Capture the cell that displays the provided text and extract its (X, Y) central coordinate. 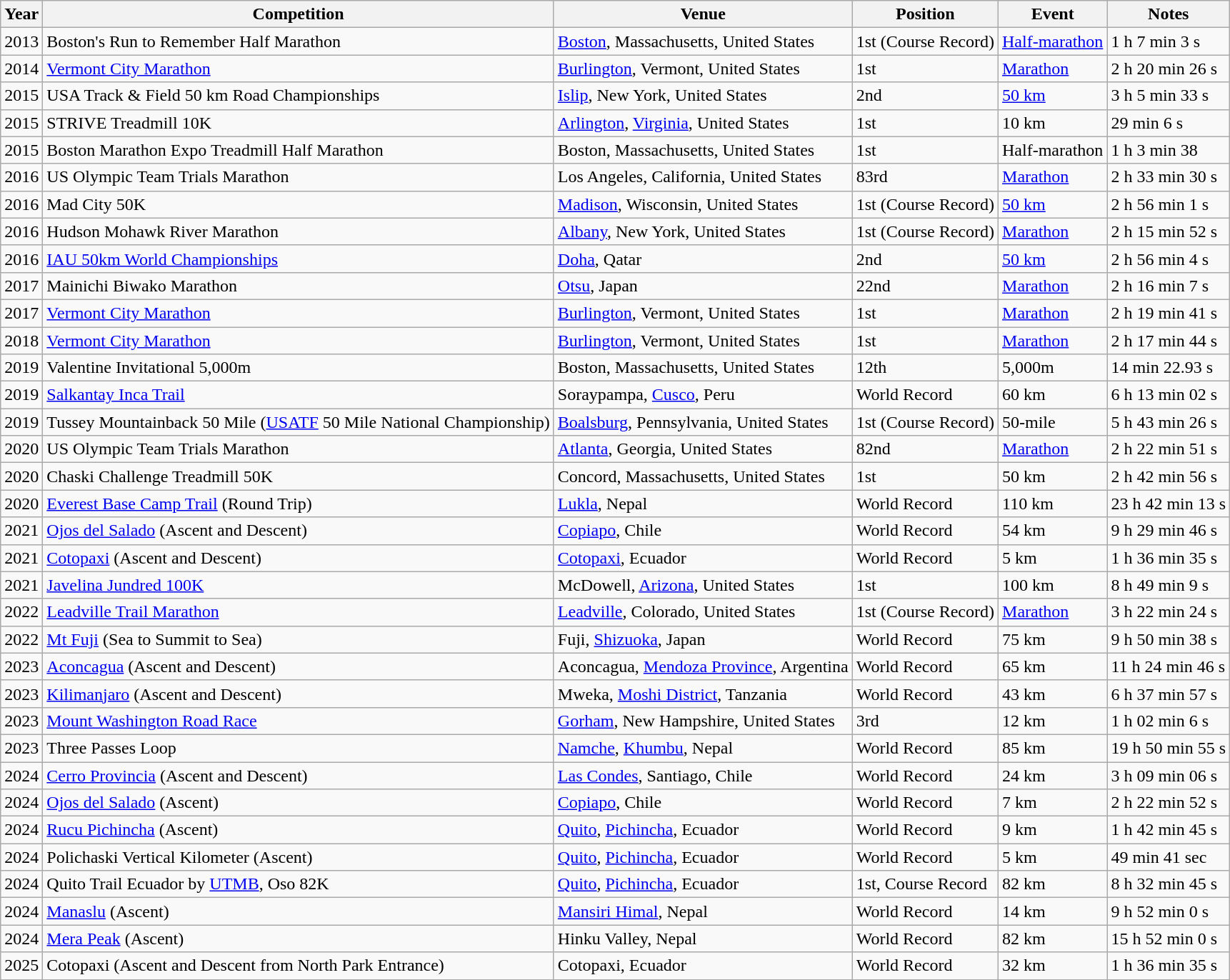
Ojos del Salado (Ascent and Descent) (299, 531)
2014 (21, 69)
Mt Fuji (Sea to Summit to Sea) (299, 639)
Islip, New York, United States (703, 96)
Year (21, 14)
Tussey Mountainback 50 Mile (USATF 50 Mile National Championship) (299, 422)
12th (925, 368)
Polichaski Vertical Kilometer (Ascent) (299, 857)
Manaslu (Ascent) (299, 911)
Hudson Mohawk River Marathon (299, 231)
2 h 42 min 56 s (1169, 476)
Venue (703, 14)
54 km (1053, 531)
Namche, Khumbu, Nepal (703, 748)
1st, Course Record (925, 884)
5,000m (1053, 368)
Leadville, Colorado, United States (703, 612)
Mad City 50K (299, 204)
6 h 37 min 57 s (1169, 694)
9 km (1053, 830)
Competition (299, 14)
Soraypampa, Cusco, Peru (703, 395)
1 h 42 min 45 s (1169, 830)
2 h 15 min 52 s (1169, 231)
22nd (925, 286)
Aconcagua (Ascent and Descent) (299, 666)
2 h 19 min 41 s (1169, 313)
65 km (1053, 666)
5 h 43 min 26 s (1169, 422)
2013 (21, 41)
14 km (1053, 911)
Valentine Invitational 5,000m (299, 368)
3 h 09 min 06 s (1169, 775)
2 h 33 min 30 s (1169, 177)
USA Track & Field 50 km Road Championships (299, 96)
9 h 29 min 46 s (1169, 531)
McDowell, Arizona, United States (703, 585)
Salkantay Inca Trail (299, 395)
8 h 49 min 9 s (1169, 585)
Las Condes, Santiago, Chile (703, 775)
STRIVE Treadmill 10K (299, 123)
Mount Washington Road Race (299, 721)
10 km (1053, 123)
Concord, Massachusetts, United States (703, 476)
Mera Peak (Ascent) (299, 939)
Event (1053, 14)
2 h 20 min 26 s (1169, 69)
3rd (925, 721)
Three Passes Loop (299, 748)
Los Angeles, California, United States (703, 177)
Mweka, Moshi District, Tanzania (703, 694)
Boston Marathon Expo Treadmill Half Marathon (299, 150)
50-mile (1053, 422)
2018 (21, 341)
2 h 56 min 4 s (1169, 259)
Boalsburg, Pennsylvania, United States (703, 422)
6 h 13 min 02 s (1169, 395)
9 h 52 min 0 s (1169, 911)
Otsu, Japan (703, 286)
Mainichi Biwako Marathon (299, 286)
100 km (1053, 585)
11 h 24 min 46 s (1169, 666)
Cotopaxi (Ascent and Descent) (299, 558)
Madison, Wisconsin, United States (703, 204)
Albany, New York, United States (703, 231)
Leadville Trail Marathon (299, 612)
15 h 52 min 0 s (1169, 939)
60 km (1053, 395)
3 h 5 min 33 s (1169, 96)
2 h 56 min 1 s (1169, 204)
9 h 50 min 38 s (1169, 639)
Chaski Challenge Treadmill 50K (299, 476)
2 h 16 min 7 s (1169, 286)
Cotopaxi (Ascent and Descent from North Park Entrance) (299, 966)
Lukla, Nepal (703, 504)
Atlanta, Georgia, United States (703, 449)
85 km (1053, 748)
2 h 22 min 51 s (1169, 449)
82nd (925, 449)
Fuji, Shizuoka, Japan (703, 639)
1 h 02 min 6 s (1169, 721)
1 h 3 min 38 (1169, 150)
29 min 6 s (1169, 123)
2 h 17 min 44 s (1169, 341)
Doha, Qatar (703, 259)
Boston's Run to Remember Half Marathon (299, 41)
Gorham, New Hampshire, United States (703, 721)
12 km (1053, 721)
3 h 22 min 24 s (1169, 612)
Cerro Provincia (Ascent and Descent) (299, 775)
14 min 22.93 s (1169, 368)
IAU 50km World Championships (299, 259)
Arlington, Virginia, United States (703, 123)
Hinku Valley, Nepal (703, 939)
23 h 42 min 13 s (1169, 504)
32 km (1053, 966)
43 km (1053, 694)
49 min 41 sec (1169, 857)
Everest Base Camp Trail (Round Trip) (299, 504)
1 h 7 min 3 s (1169, 41)
19 h 50 min 55 s (1169, 748)
7 km (1053, 803)
24 km (1053, 775)
110 km (1053, 504)
8 h 32 min 45 s (1169, 884)
Rucu Pichincha (Ascent) (299, 830)
Ojos del Salado (Ascent) (299, 803)
Position (925, 14)
Aconcagua, Mendoza Province, Argentina (703, 666)
Kilimanjaro (Ascent and Descent) (299, 694)
75 km (1053, 639)
83rd (925, 177)
2025 (21, 966)
Mansiri Himal, Nepal (703, 911)
2 h 22 min 52 s (1169, 803)
Quito Trail Ecuador by UTMB, Oso 82K (299, 884)
Notes (1169, 14)
Javelina Jundred 100K (299, 585)
